Search for the cell housing the specified text and yield its (X, Y) center coordinate. 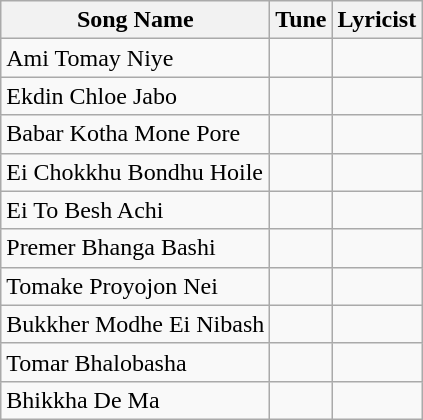
Ami Tomay Niye (136, 58)
Lyricist (377, 20)
Tomake Proyojon Nei (136, 286)
Babar Kotha Mone Pore (136, 134)
Tune (301, 20)
Ei Chokkhu Bondhu Hoile (136, 172)
Tomar Bhalobasha (136, 362)
Bukkher Modhe Ei Nibash (136, 324)
Ei To Besh Achi (136, 210)
Song Name (136, 20)
Ekdin Chloe Jabo (136, 96)
Bhikkha De Ma (136, 400)
Premer Bhanga Bashi (136, 248)
